Detect which cell encompasses the target text, then output its (x, y) center coordinate. 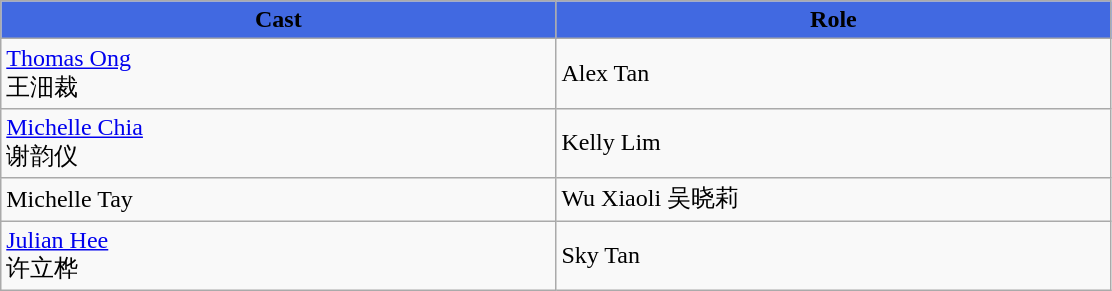
Julian Hee 许立桦 (278, 255)
Role (834, 20)
Wu Xiaoli 吴晓莉 (834, 200)
Michelle Tay (278, 200)
Sky Tan (834, 255)
Michelle Chia 谢韵仪 (278, 143)
Kelly Lim (834, 143)
Thomas Ong 王沺裁 (278, 74)
Alex Tan (834, 74)
Cast (278, 20)
